Determine the [x, y] coordinate at the center of the cell enclosing the given text.  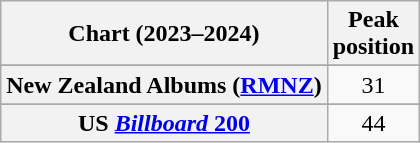
Chart (2023–2024) [164, 34]
US Billboard 200 [164, 123]
31 [373, 85]
44 [373, 123]
Peakposition [373, 34]
New Zealand Albums (RMNZ) [164, 85]
